Locate the cell with the specified text and output its [x, y] center coordinate. 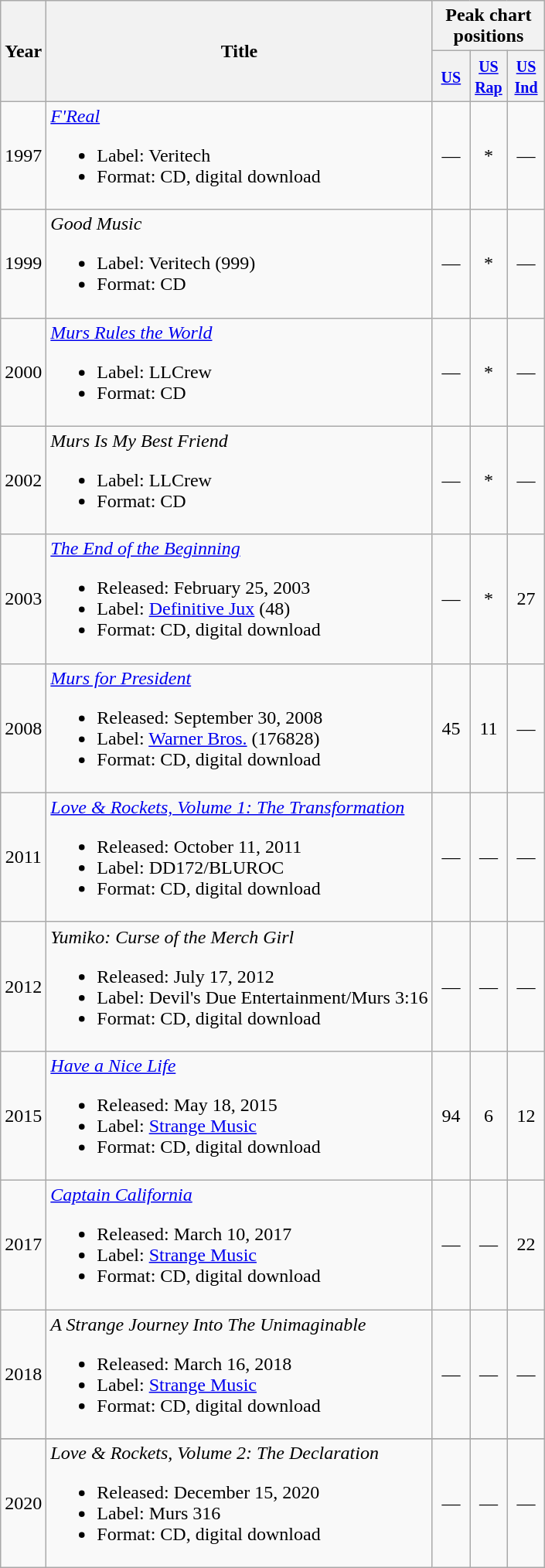
A Strange Journey Into The UnimaginableReleased: March 16, 2018Label: Strange MusicFormat: CD, digital download [240, 1375]
The End of the BeginningReleased: February 25, 2003Label: Definitive Jux (48)Format: CD, digital download [240, 598]
Peak chart positions [489, 26]
12 [526, 1115]
Love & Rockets, Volume 1: The TransformationReleased: October 11, 2011Label: DD172/BLUROCFormat: CD, digital download [240, 857]
2008 [23, 728]
Captain CaliforniaReleased: March 10, 2017Label: Strange MusicFormat: CD, digital download [240, 1245]
2020 [23, 1503]
Love & Rockets, Volume 2: The DeclarationReleased: December 15, 2020Label: Murs 316Format: CD, digital download [240, 1503]
US Ind [526, 76]
94 [451, 1115]
2017 [23, 1245]
Year [23, 51]
Have a Nice LifeReleased: May 18, 2015Label: Strange MusicFormat: CD, digital download [240, 1115]
Murs Rules the WorldLabel: LLCrewFormat: CD [240, 372]
6 [489, 1115]
US Rap [489, 76]
2015 [23, 1115]
Murs for PresidentReleased: September 30, 2008Label: Warner Bros. (176828)Format: CD, digital download [240, 728]
2018 [23, 1375]
F'RealLabel: VeritechFormat: CD, digital download [240, 155]
Title [240, 51]
22 [526, 1245]
2011 [23, 857]
2012 [23, 987]
1997 [23, 155]
2003 [23, 598]
11 [489, 728]
US [451, 76]
Murs Is My Best FriendLabel: LLCrewFormat: CD [240, 480]
Yumiko: Curse of the Merch GirlReleased: July 17, 2012Label: Devil's Due Entertainment/Murs 3:16Format: CD, digital download [240, 987]
Good MusicLabel: Veritech (999)Format: CD [240, 264]
45 [451, 728]
1999 [23, 264]
2002 [23, 480]
27 [526, 598]
2000 [23, 372]
